Locate the cell with the specified text and output its [x, y] center coordinate. 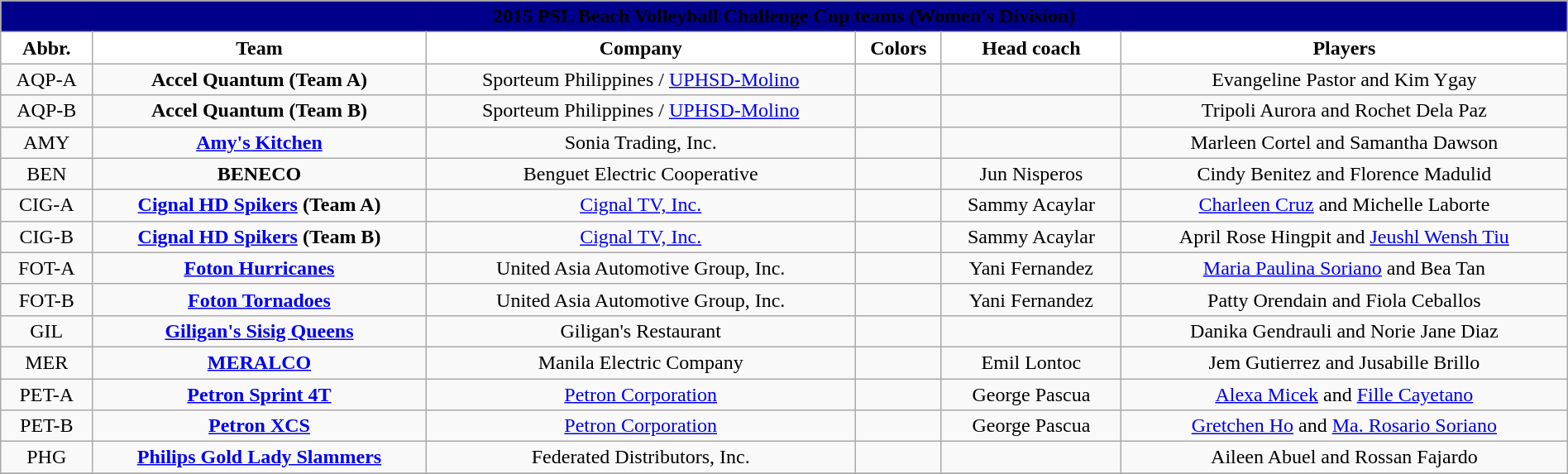
Colors [898, 48]
Benguet Electric Cooperative [640, 174]
Danika Gendrauli and Norie Jane Diaz [1344, 331]
MER [46, 362]
Foton Hurricanes [260, 268]
PHG [46, 457]
AMY [46, 142]
PET-A [46, 395]
Charleen Cruz and Michelle Laborte [1344, 205]
Cignal HD Spikers (Team A) [260, 205]
Philips Gold Lady Slammers [260, 457]
Aileen Abuel and Rossan Fajardo [1344, 457]
April Rose Hingpit and Jeushl Wensh Tiu [1344, 237]
Jun Nisperos [1030, 174]
Petron XCS [260, 426]
Abbr. [46, 48]
Patty Orendain and Fiola Ceballos [1344, 299]
CIG-B [46, 237]
Emil Lontoc [1030, 362]
CIG-A [46, 205]
Evangeline Pastor and Kim Ygay [1344, 79]
Sonia Trading, Inc. [640, 142]
Giligan's Restaurant [640, 331]
Petron Sprint 4T [260, 395]
BENECO [260, 174]
Cignal HD Spikers (Team B) [260, 237]
AQP-B [46, 111]
Company [640, 48]
Cindy Benitez and Florence Madulid [1344, 174]
Federated Distributors, Inc. [640, 457]
Team [260, 48]
Foton Tornadoes [260, 299]
Gretchen Ho and Ma. Rosario Soriano [1344, 426]
Maria Paulina Soriano and Bea Tan [1344, 268]
Marleen Cortel and Samantha Dawson [1344, 142]
Manila Electric Company [640, 362]
Players [1344, 48]
Alexa Micek and Fille Cayetano [1344, 395]
Amy's Kitchen [260, 142]
Accel Quantum (Team B) [260, 111]
FOT-B [46, 299]
Giligan's Sisig Queens [260, 331]
2015 PSL Beach Volleyball Challenge Cup teams (Women's Division) [784, 17]
BEN [46, 174]
Tripoli Aurora and Rochet Dela Paz [1344, 111]
PET-B [46, 426]
Accel Quantum (Team A) [260, 79]
MERALCO [260, 362]
GIL [46, 331]
AQP-A [46, 79]
Jem Gutierrez and Jusabille Brillo [1344, 362]
FOT-A [46, 268]
Head coach [1030, 48]
